Provide the [X, Y] coordinate of the cell's center where the given text is located.  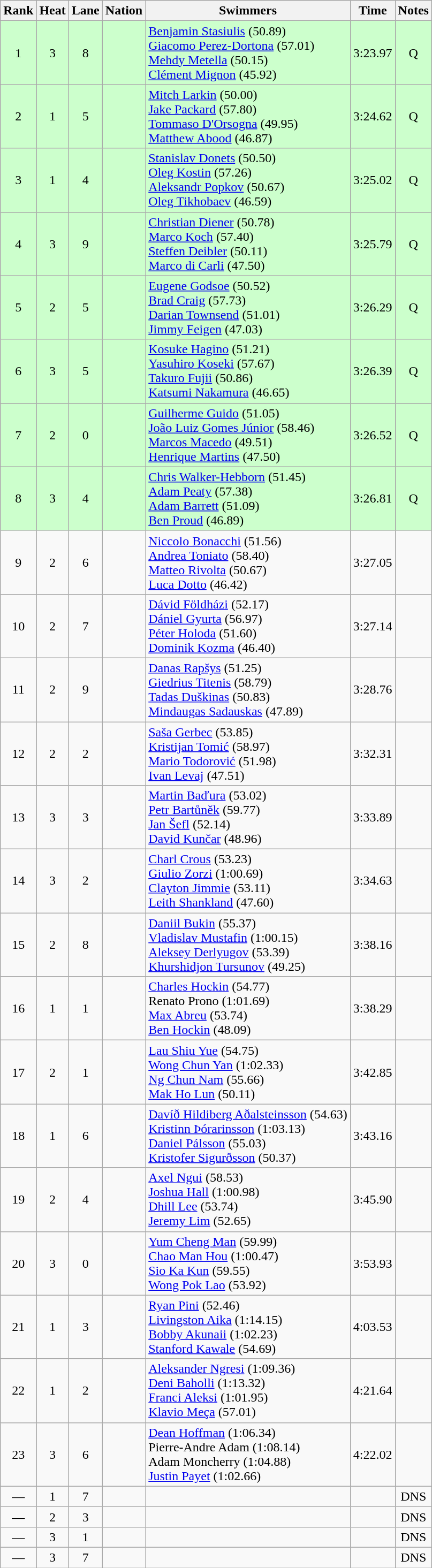
Notes [413, 11]
Nation [124, 11]
4:21.64 [373, 1390]
Saša Gerbec (53.85)Kristijan Tomić (58.97)Mario Todorović (51.98)Ivan Levaj (47.51) [248, 753]
Stanislav Donets (50.50)Oleg Kostin (57.26)Aleksandr Popkov (50.67)Oleg Tikhobaev (46.59) [248, 180]
3:38.29 [373, 1008]
23 [18, 1455]
18 [18, 1136]
20 [18, 1263]
3:27.14 [373, 626]
Aleksander Ngresi (1:09.36)Deni Baholli (1:13.32)Franci Aleksi (1:01.95)Klavio Meça (57.01) [248, 1390]
4:22.02 [373, 1455]
Lau Shiu Yue (54.75)Wong Chun Yan (1:02.33)Ng Chun Nam (55.66)Mak Ho Lun (50.11) [248, 1072]
Mitch Larkin (50.00)Jake Packard (57.80)Tommaso D'Orsogna (49.95)Matthew Abood (46.87) [248, 117]
Time [373, 11]
3:26.39 [373, 371]
15 [18, 945]
Dean Hoffman (1:06.34)Pierre-Andre Adam (1:08.14)Adam Moncherry (1:04.88)Justin Payet (1:02.66) [248, 1455]
22 [18, 1390]
Christian Diener (50.78)Marco Koch (57.40)Steffen Deibler (50.11)Marco di Carli (47.50) [248, 244]
Kosuke Hagino (51.21)Yasuhiro Koseki (57.67)Takuro Fujii (50.86)Katsumi Nakamura (46.65) [248, 371]
Heat [52, 11]
Ryan Pini (52.46)Livingston Aika (1:14.15)Bobby Akunaii (1:02.23)Stanford Kawale (54.69) [248, 1327]
13 [18, 818]
3:26.52 [373, 435]
3:25.02 [373, 180]
3:23.97 [373, 52]
Axel Ngui (58.53)Joshua Hall (1:00.98)Dhill Lee (53.74)Jeremy Lim (52.65) [248, 1200]
Niccolo Bonacchi (51.56)Andrea Toniato (58.40)Matteo Rivolta (50.67)Luca Dotto (46.42) [248, 562]
3:27.05 [373, 562]
Charl Crous (53.23)Giulio Zorzi (1:00.69)Clayton Jimmie (53.11)Leith Shankland (47.60) [248, 881]
3:53.93 [373, 1263]
3:45.90 [373, 1200]
Davíð Hildiberg Aðalsteinsson (54.63)Kristinn Þórarinsson (1:03.13)Daniel Pálsson (55.03)Kristofer Sigurðsson (50.37) [248, 1136]
3:33.89 [373, 818]
Rank [18, 11]
14 [18, 881]
10 [18, 626]
Yum Cheng Man (59.99)Chao Man Hou (1:00.47)Sio Ka Kun (59.55)Wong Pok Lao (53.92) [248, 1263]
Martin Baďura (53.02)Petr Bartůněk (59.77)Jan Šefl (52.14)David Kunčar (48.96) [248, 818]
3:42.85 [373, 1072]
21 [18, 1327]
Guilherme Guido (51.05)João Luiz Gomes Júnior (58.46)Marcos Macedo (49.51)Henrique Martins (47.50) [248, 435]
Swimmers [248, 11]
17 [18, 1072]
3:26.81 [373, 499]
3:26.29 [373, 307]
3:38.16 [373, 945]
Eugene Godsoe (50.52)Brad Craig (57.73)Darian Townsend (51.01)Jimmy Feigen (47.03) [248, 307]
3:34.63 [373, 881]
Daniil Bukin (55.37)Vladislav Mustafin (1:00.15)Aleksey Derlyugov (53.39)Khurshidjon Tursunov (49.25) [248, 945]
11 [18, 689]
16 [18, 1008]
3:24.62 [373, 117]
12 [18, 753]
3:28.76 [373, 689]
Dávid Földházi (52.17)Dániel Gyurta (56.97)Péter Holoda (51.60)Dominik Kozma (46.40) [248, 626]
3:32.31 [373, 753]
Danas Rapšys (51.25)Giedrius Titenis (58.79)Tadas Duškinas (50.83)Mindaugas Sadauskas (47.89) [248, 689]
4:03.53 [373, 1327]
Chris Walker-Hebborn (51.45)Adam Peaty (57.38)Adam Barrett (51.09)Ben Proud (46.89) [248, 499]
Charles Hockin (54.77)Renato Prono (1:01.69)Max Abreu (53.74)Ben Hockin (48.09) [248, 1008]
3:43.16 [373, 1136]
19 [18, 1200]
3:25.79 [373, 244]
Benjamin Stasiulis (50.89)Giacomo Perez-Dortona (57.01)Mehdy Metella (50.15)Clément Mignon (45.92) [248, 52]
Lane [86, 11]
